From the cell containing the given text, extract its center point as (X, Y) coordinate. 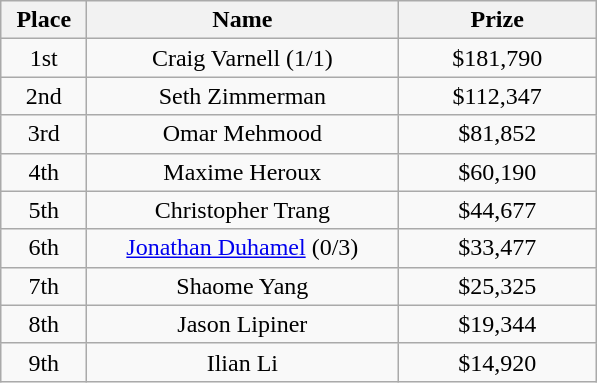
$181,790 (498, 58)
Maxime Heroux (242, 172)
$60,190 (498, 172)
7th (44, 286)
$44,677 (498, 210)
Shaome Yang (242, 286)
$112,347 (498, 96)
$33,477 (498, 248)
Name (242, 20)
6th (44, 248)
9th (44, 362)
Ilian Li (242, 362)
1st (44, 58)
5th (44, 210)
Place (44, 20)
$19,344 (498, 324)
8th (44, 324)
Omar Mehmood (242, 134)
Christopher Trang (242, 210)
4th (44, 172)
2nd (44, 96)
Jason Lipiner (242, 324)
$25,325 (498, 286)
Jonathan Duhamel (0/3) (242, 248)
$81,852 (498, 134)
Craig Varnell (1/1) (242, 58)
Seth Zimmerman (242, 96)
3rd (44, 134)
$14,920 (498, 362)
Prize (498, 20)
